Find where the given text appears and provide that cell's center as (X, Y) coordinate. 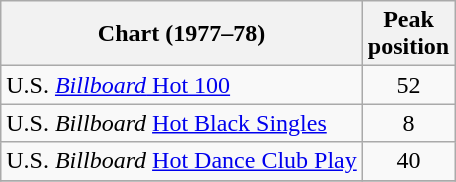
U.S. Billboard Hot 100 (182, 85)
U.S. Billboard Hot Dance Club Play (182, 161)
40 (408, 161)
52 (408, 85)
Peakposition (408, 34)
8 (408, 123)
U.S. Billboard Hot Black Singles (182, 123)
Chart (1977–78) (182, 34)
